Locate the cell with the specified text and output its (X, Y) center coordinate. 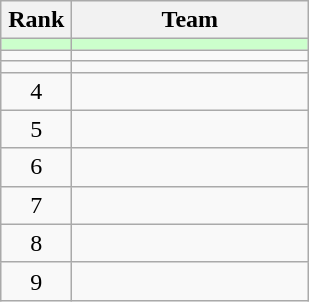
9 (36, 281)
8 (36, 243)
Team (190, 20)
Rank (36, 20)
7 (36, 205)
4 (36, 91)
6 (36, 167)
5 (36, 129)
